Extract the [x, y] coordinate from the center of the cell holding the provided text.  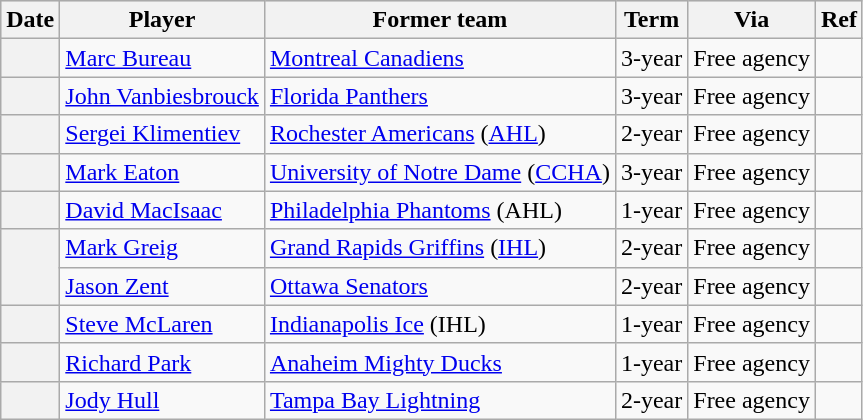
Philadelphia Phantoms (AHL) [440, 210]
Anaheim Mighty Ducks [440, 362]
Ottawa Senators [440, 286]
Florida Panthers [440, 96]
Term [651, 20]
Montreal Canadiens [440, 58]
Rochester Americans (AHL) [440, 134]
Jody Hull [162, 400]
Steve McLaren [162, 324]
John Vanbiesbrouck [162, 96]
Player [162, 20]
Grand Rapids Griffins (IHL) [440, 248]
Mark Greig [162, 248]
Date [30, 20]
Via [752, 20]
Indianapolis Ice (IHL) [440, 324]
Jason Zent [162, 286]
Tampa Bay Lightning [440, 400]
Ref [838, 20]
University of Notre Dame (CCHA) [440, 172]
Richard Park [162, 362]
Sergei Klimentiev [162, 134]
Mark Eaton [162, 172]
David MacIsaac [162, 210]
Former team [440, 20]
Marc Bureau [162, 58]
